Output the (x, y) coordinate of the center of the cell containing the given text.  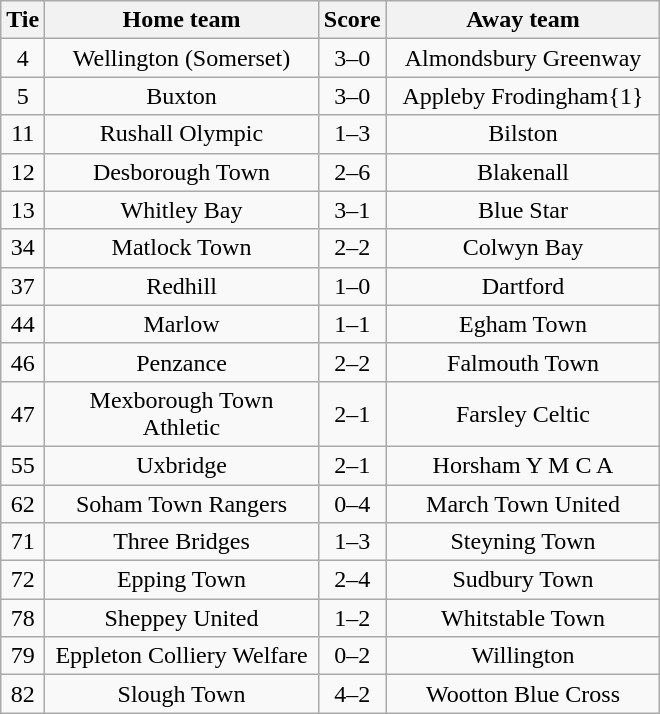
Marlow (182, 324)
Dartford (523, 286)
Rushall Olympic (182, 134)
Almondsbury Greenway (523, 58)
Epping Town (182, 580)
Whitley Bay (182, 210)
62 (23, 503)
46 (23, 362)
Bilston (523, 134)
Egham Town (523, 324)
2–4 (352, 580)
4 (23, 58)
82 (23, 694)
Score (352, 20)
Blakenall (523, 172)
0–2 (352, 656)
Wootton Blue Cross (523, 694)
Whitstable Town (523, 618)
2–6 (352, 172)
Tie (23, 20)
Mexborough Town Athletic (182, 414)
71 (23, 542)
Uxbridge (182, 465)
March Town United (523, 503)
Sheppey United (182, 618)
Steyning Town (523, 542)
78 (23, 618)
Matlock Town (182, 248)
79 (23, 656)
3–1 (352, 210)
1–0 (352, 286)
11 (23, 134)
Home team (182, 20)
Appleby Frodingham{1} (523, 96)
Blue Star (523, 210)
12 (23, 172)
5 (23, 96)
Colwyn Bay (523, 248)
Penzance (182, 362)
1–1 (352, 324)
Soham Town Rangers (182, 503)
Redhill (182, 286)
13 (23, 210)
Slough Town (182, 694)
37 (23, 286)
34 (23, 248)
Eppleton Colliery Welfare (182, 656)
1–2 (352, 618)
47 (23, 414)
Farsley Celtic (523, 414)
Sudbury Town (523, 580)
Away team (523, 20)
Wellington (Somerset) (182, 58)
55 (23, 465)
4–2 (352, 694)
Falmouth Town (523, 362)
Desborough Town (182, 172)
0–4 (352, 503)
72 (23, 580)
Willington (523, 656)
Horsham Y M C A (523, 465)
44 (23, 324)
Three Bridges (182, 542)
Buxton (182, 96)
